For the text-containing cell, return its midpoint in [x, y] coordinate format. 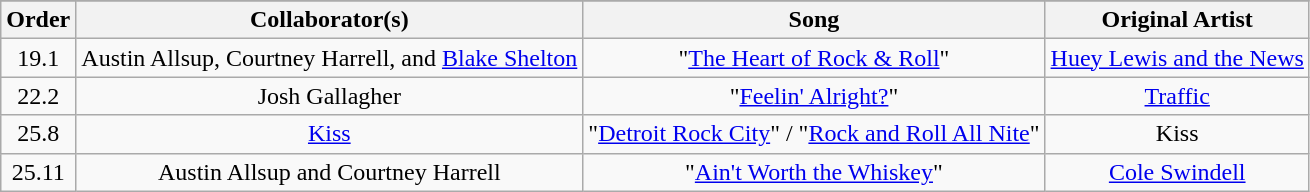
19.1 [38, 58]
Original Artist [1177, 20]
25.11 [38, 172]
Traffic [1177, 96]
Josh Gallagher [330, 96]
"Feelin' Alright?" [814, 96]
22.2 [38, 96]
Austin Allsup and Courtney Harrell [330, 172]
Order [38, 20]
Cole Swindell [1177, 172]
"Detroit Rock City" / "Rock and Roll All Nite" [814, 134]
Austin Allsup, Courtney Harrell, and Blake Shelton [330, 58]
"Ain't Worth the Whiskey" [814, 172]
25.8 [38, 134]
Huey Lewis and the News [1177, 58]
Song [814, 20]
"The Heart of Rock & Roll" [814, 58]
Collaborator(s) [330, 20]
